Find where the given text appears and provide that cell's center as [X, Y] coordinate. 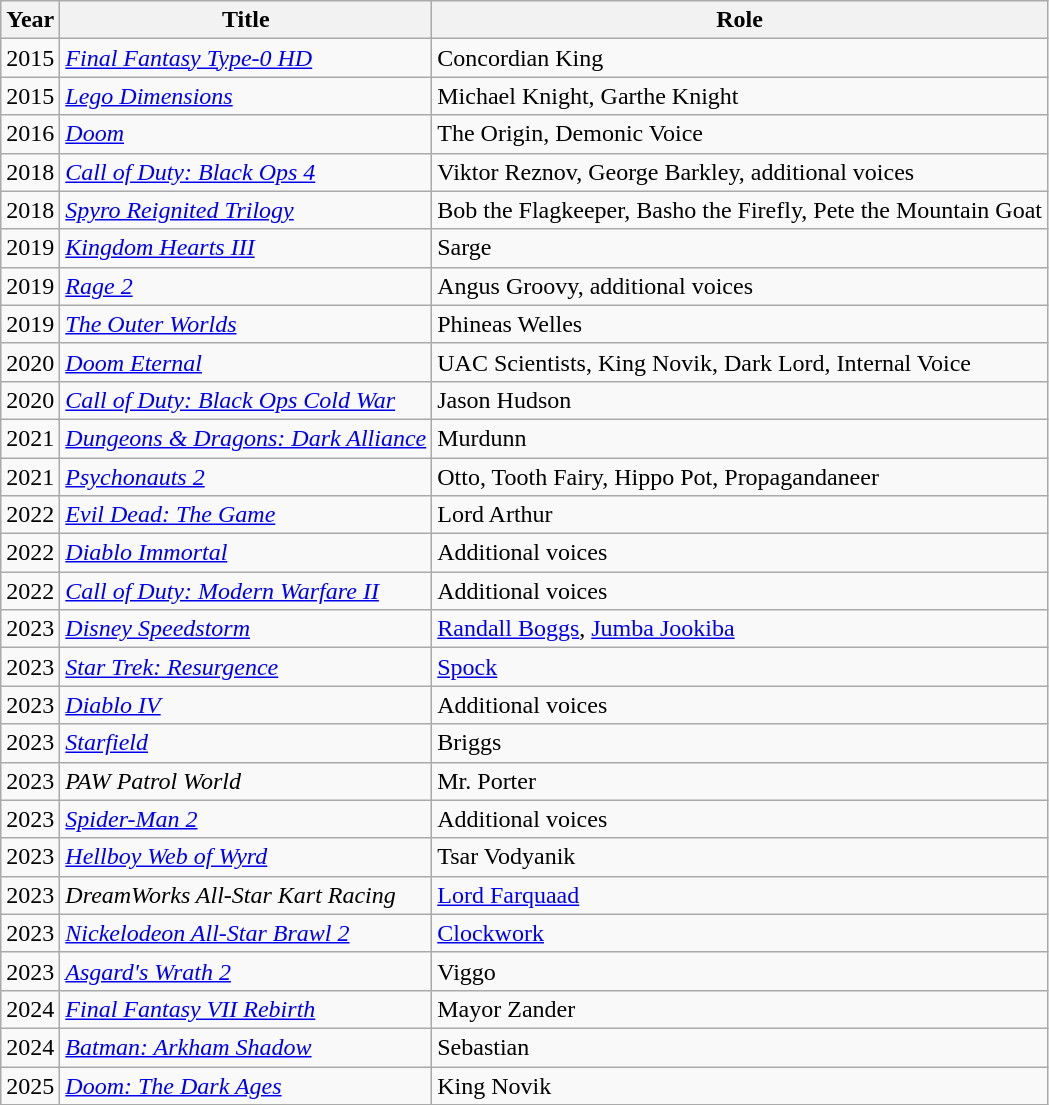
Phineas Welles [740, 324]
Call of Duty: Black Ops 4 [246, 172]
Spider-Man 2 [246, 819]
King Novik [740, 1085]
The Origin, Demonic Voice [740, 134]
Tsar Vodyanik [740, 857]
Jason Hudson [740, 400]
Batman: Arkham Shadow [246, 1047]
Asgard's Wrath 2 [246, 971]
Final Fantasy Type-0 HD [246, 58]
Disney Speedstorm [246, 629]
Randall Boggs, Jumba Jookiba [740, 629]
Evil Dead: The Game [246, 515]
Title [246, 20]
Diablo IV [246, 705]
Call of Duty: Modern Warfare II [246, 591]
Lord Arthur [740, 515]
Spyro Reignited Trilogy [246, 210]
The Outer Worlds [246, 324]
Hellboy Web of Wyrd [246, 857]
2025 [30, 1085]
Mr. Porter [740, 781]
Rage 2 [246, 286]
Doom [246, 134]
DreamWorks All-Star Kart Racing [246, 895]
Sarge [740, 248]
Call of Duty: Black Ops Cold War [246, 400]
Starfield [246, 743]
Star Trek: Resurgence [246, 667]
Viktor Reznov, George Barkley, additional voices [740, 172]
UAC Scientists, King Novik, Dark Lord, Internal Voice [740, 362]
PAW Patrol World [246, 781]
Sebastian [740, 1047]
Doom Eternal [246, 362]
Otto, Tooth Fairy, Hippo Pot, Propagandaneer [740, 477]
Nickelodeon All-Star Brawl 2 [246, 933]
2016 [30, 134]
Diablo Immortal [246, 553]
Dungeons & Dragons: Dark Alliance [246, 438]
Clockwork [740, 933]
Year [30, 20]
Murdunn [740, 438]
Mayor Zander [740, 1009]
Briggs [740, 743]
Final Fantasy VII Rebirth [246, 1009]
Angus Groovy, additional voices [740, 286]
Doom: The Dark Ages [246, 1085]
Role [740, 20]
Lord Farquaad [740, 895]
Bob the Flagkeeper, Basho the Firefly, Pete the Mountain Goat [740, 210]
Kingdom Hearts III [246, 248]
Michael Knight, Garthe Knight [740, 96]
Viggo [740, 971]
Psychonauts 2 [246, 477]
Spock [740, 667]
Concordian King [740, 58]
Lego Dimensions [246, 96]
